Detect which cell encompasses the target text, then output its (x, y) center coordinate. 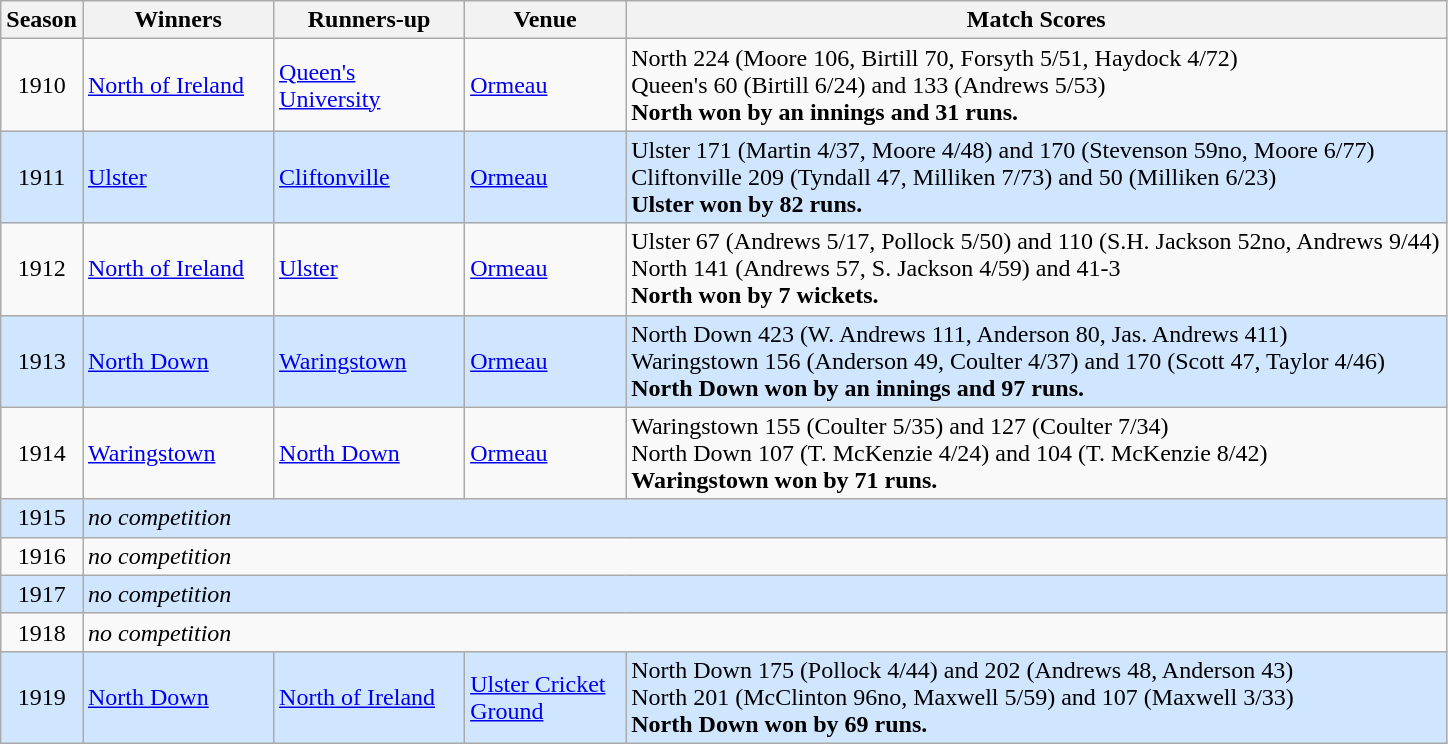
1911 (42, 177)
Waringstown 155 (Coulter 5/35) and 127 (Coulter 7/34)North Down 107 (T. McKenzie 4/24) and 104 (T. McKenzie 8/42)Waringstown won by 71 runs. (1036, 453)
Runners-up (370, 20)
1912 (42, 269)
North 224 (Moore 106, Birtill 70, Forsyth 5/51, Haydock 4/72)Queen's 60 (Birtill 6/24) and 133 (Andrews 5/53)North won by an innings and 31 runs. (1036, 85)
Queen's University (370, 85)
Winners (178, 20)
1913 (42, 361)
1918 (42, 632)
Match Scores (1036, 20)
1914 (42, 453)
Cliftonville (370, 177)
Season (42, 20)
1919 (42, 697)
Venue (546, 20)
1910 (42, 85)
Ulster Cricket Ground (546, 697)
1915 (42, 518)
1916 (42, 556)
1917 (42, 594)
